Return [x, y] of the center of cell containing provided text 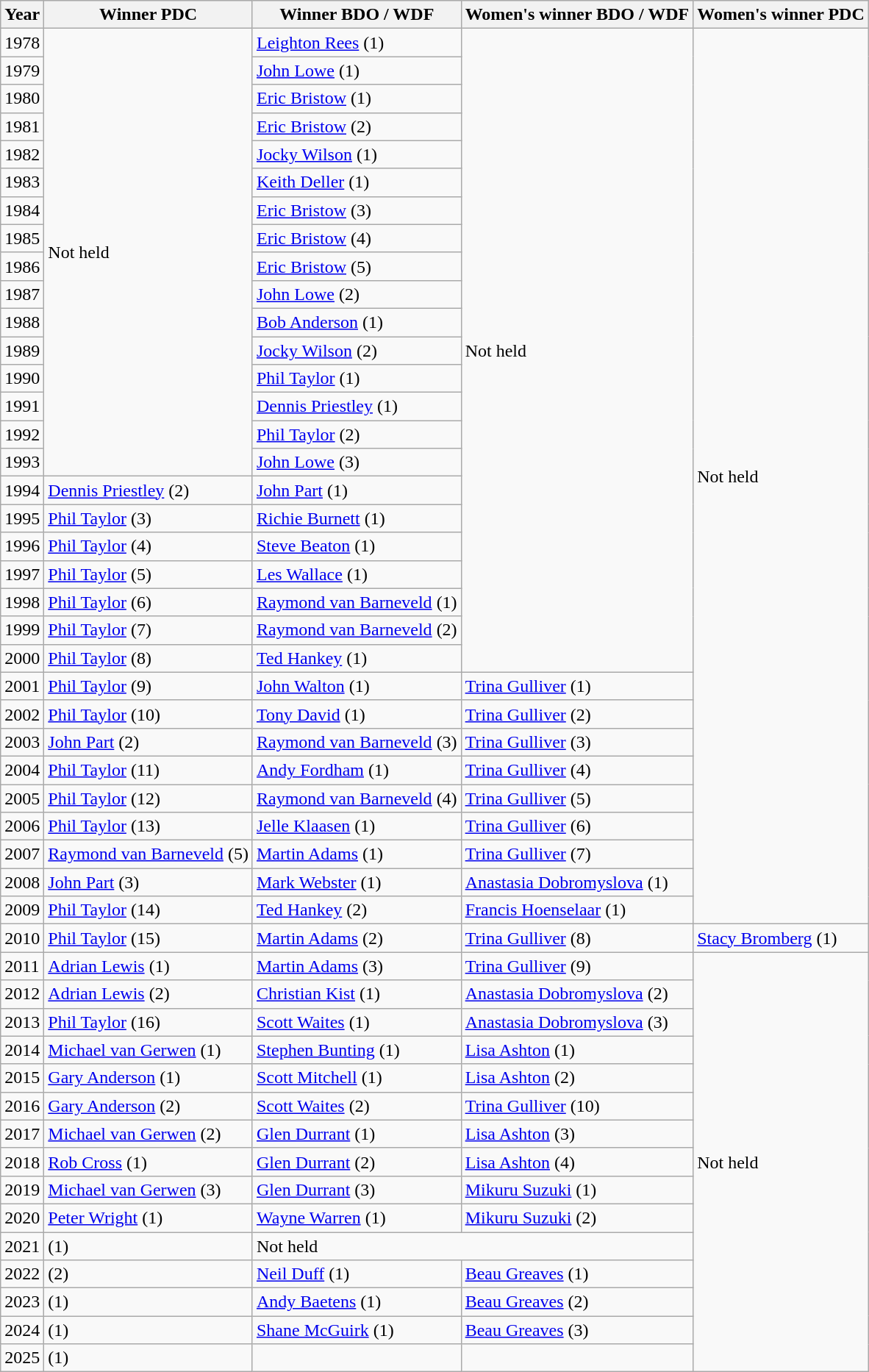
1993 [22, 462]
Phil Taylor (2) [357, 435]
1999 [22, 630]
2022 [22, 1274]
2007 [22, 854]
John Walton (1) [357, 686]
2010 [22, 938]
Trina Gulliver (4) [577, 770]
2016 [22, 1106]
Trina Gulliver (3) [577, 742]
Raymond van Barneveld (4) [357, 798]
Gary Anderson (1) [149, 1078]
Bob Anderson (1) [357, 322]
Stephen Bunting (1) [357, 1050]
Lisa Ashton (2) [577, 1078]
Phil Taylor (6) [149, 602]
2002 [22, 714]
John Part (3) [149, 882]
Francis Hoenselaar (1) [577, 910]
Women's winner BDO / WDF [577, 15]
Gary Anderson (2) [149, 1106]
Eric Bristow (3) [357, 210]
Anastasia Dobromyslova (3) [577, 1022]
Keith Deller (1) [357, 182]
Scott Waites (2) [357, 1106]
Ted Hankey (1) [357, 658]
2020 [22, 1218]
Phil Taylor (3) [149, 518]
Phil Taylor (12) [149, 798]
Michael van Gerwen (2) [149, 1134]
2015 [22, 1078]
Adrian Lewis (1) [149, 966]
Martin Adams (2) [357, 938]
Beau Greaves (1) [577, 1274]
1997 [22, 574]
Eric Bristow (4) [357, 238]
Lisa Ashton (4) [577, 1162]
Jocky Wilson (1) [357, 154]
2003 [22, 742]
Andy Fordham (1) [357, 770]
Glen Durrant (2) [357, 1162]
Phil Taylor (16) [149, 1022]
1990 [22, 379]
1992 [22, 435]
Phil Taylor (14) [149, 910]
2018 [22, 1162]
Phil Taylor (11) [149, 770]
Glen Durrant (3) [357, 1190]
Neil Duff (1) [357, 1274]
Phil Taylor (13) [149, 826]
Mikuru Suzuki (2) [577, 1218]
Jelle Klaasen (1) [357, 826]
John Part (1) [357, 490]
Mark Webster (1) [357, 882]
Phil Taylor (4) [149, 546]
2001 [22, 686]
Raymond van Barneveld (1) [357, 602]
Peter Wright (1) [149, 1218]
2009 [22, 910]
Rob Cross (1) [149, 1162]
Phil Taylor (5) [149, 574]
2012 [22, 994]
1987 [22, 294]
Phil Taylor (15) [149, 938]
Year [22, 15]
2013 [22, 1022]
Jocky Wilson (2) [357, 351]
Ted Hankey (2) [357, 910]
John Part (2) [149, 742]
Anastasia Dobromyslova (1) [577, 882]
1989 [22, 351]
1982 [22, 154]
1981 [22, 126]
Christian Kist (1) [357, 994]
Women's winner PDC [781, 15]
Raymond van Barneveld (3) [357, 742]
1994 [22, 490]
Phil Taylor (8) [149, 658]
Shane McGuirk (1) [357, 1330]
2023 [22, 1302]
Phil Taylor (9) [149, 686]
2017 [22, 1134]
Martin Adams (1) [357, 854]
Trina Gulliver (6) [577, 826]
Trina Gulliver (10) [577, 1106]
Winner BDO / WDF [357, 15]
1983 [22, 182]
1986 [22, 266]
Trina Gulliver (9) [577, 966]
Scott Mitchell (1) [357, 1078]
Trina Gulliver (5) [577, 798]
1995 [22, 518]
Winner PDC [149, 15]
(2) [149, 1274]
Lisa Ashton (1) [577, 1050]
Tony David (1) [357, 714]
2024 [22, 1330]
2025 [22, 1358]
2005 [22, 798]
Trina Gulliver (2) [577, 714]
2004 [22, 770]
Martin Adams (3) [357, 966]
John Lowe (3) [357, 462]
1978 [22, 43]
1998 [22, 602]
Mikuru Suzuki (1) [577, 1190]
1984 [22, 210]
Steve Beaton (1) [357, 546]
2011 [22, 966]
1985 [22, 238]
1980 [22, 99]
Michael van Gerwen (3) [149, 1190]
2008 [22, 882]
Dennis Priestley (2) [149, 490]
Glen Durrant (1) [357, 1134]
Adrian Lewis (2) [149, 994]
1988 [22, 322]
Beau Greaves (3) [577, 1330]
2014 [22, 1050]
Stacy Bromberg (1) [781, 938]
Les Wallace (1) [357, 574]
1996 [22, 546]
Trina Gulliver (1) [577, 686]
Raymond van Barneveld (5) [149, 854]
Wayne Warren (1) [357, 1218]
John Lowe (2) [357, 294]
2021 [22, 1246]
Beau Greaves (2) [577, 1302]
Trina Gulliver (8) [577, 938]
Eric Bristow (1) [357, 99]
Trina Gulliver (7) [577, 854]
2019 [22, 1190]
2006 [22, 826]
Phil Taylor (1) [357, 379]
Phil Taylor (7) [149, 630]
Dennis Priestley (1) [357, 407]
Eric Bristow (2) [357, 126]
Leighton Rees (1) [357, 43]
2000 [22, 658]
1979 [22, 71]
Phil Taylor (10) [149, 714]
Richie Burnett (1) [357, 518]
John Lowe (1) [357, 71]
Anastasia Dobromyslova (2) [577, 994]
1991 [22, 407]
Andy Baetens (1) [357, 1302]
Lisa Ashton (3) [577, 1134]
Raymond van Barneveld (2) [357, 630]
Michael van Gerwen (1) [149, 1050]
Scott Waites (1) [357, 1022]
Eric Bristow (5) [357, 266]
